Search for the cell housing the specified text and yield its [X, Y] center coordinate. 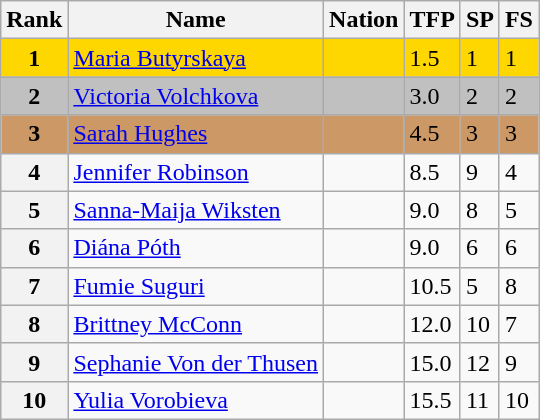
Sephanie Von der Thusen [196, 362]
10.5 [432, 286]
15.0 [432, 362]
Sarah Hughes [196, 134]
4.5 [432, 134]
Name [196, 20]
1.5 [432, 58]
Diána Póth [196, 248]
12.0 [432, 324]
Rank [34, 20]
Victoria Volchkova [196, 96]
12 [480, 362]
TFP [432, 20]
Maria Butyrskaya [196, 58]
11 [480, 400]
8.5 [432, 172]
Nation [364, 20]
Jennifer Robinson [196, 172]
Fumie Suguri [196, 286]
15.5 [432, 400]
3.0 [432, 96]
FS [518, 20]
Brittney McConn [196, 324]
Yulia Vorobieva [196, 400]
SP [480, 20]
Sanna-Maija Wiksten [196, 210]
